Return (x, y) of the center of cell containing provided text 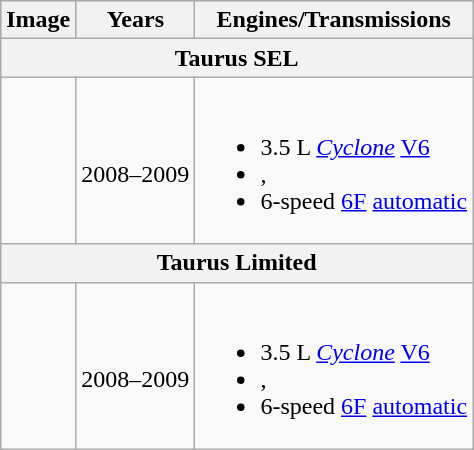
Taurus Limited (237, 263)
Taurus SEL (237, 58)
Image (38, 20)
Engines/Transmissions (334, 20)
Years (136, 20)
